Detect which cell encompasses the target text, then output its [x, y] center coordinate. 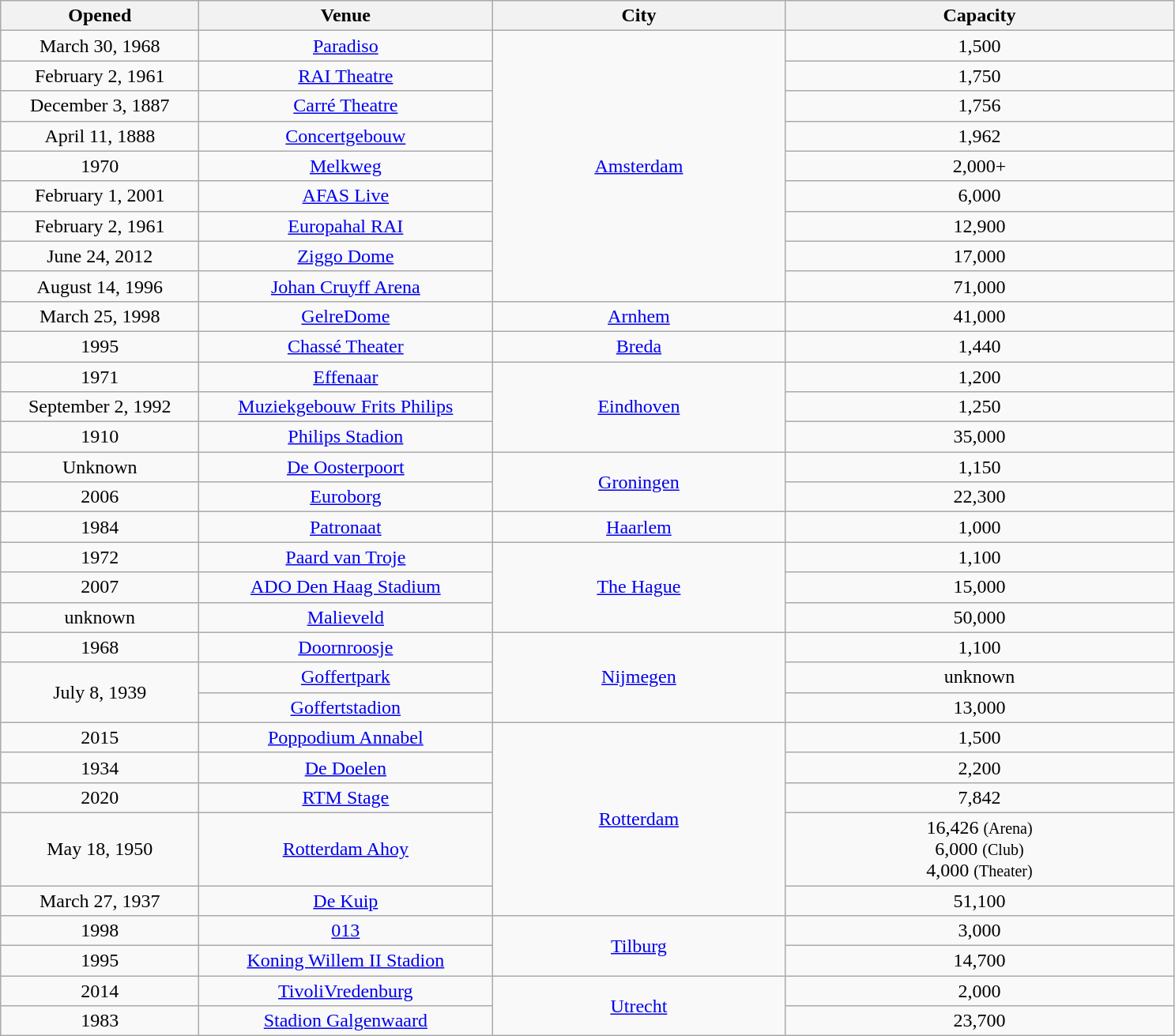
1,200 [980, 377]
Carré Theatre [346, 106]
September 2, 1992 [100, 407]
Poppodium Annabel [346, 737]
1,150 [980, 467]
March 30, 1968 [100, 46]
2015 [100, 737]
Rotterdam [638, 819]
71,000 [980, 286]
March 27, 1937 [100, 900]
Europahal RAI [346, 226]
23,700 [980, 1021]
Stadion Galgenwaard [346, 1021]
TivoliVredenburg [346, 991]
Goffertpark [346, 677]
April 11, 1888 [100, 136]
1970 [100, 166]
Euroborg [346, 497]
February 1, 2001 [100, 196]
2,000+ [980, 166]
ADO Den Haag Stadium [346, 587]
De Kuip [346, 900]
Goffertstadion [346, 707]
Paradiso [346, 46]
Arnhem [638, 316]
6,000 [980, 196]
2,000 [980, 991]
2007 [100, 587]
July 8, 1939 [100, 692]
Nijmegen [638, 677]
RAI Theatre [346, 76]
AFAS Live [346, 196]
1983 [100, 1021]
Haarlem [638, 527]
De Oosterpoort [346, 467]
Breda [638, 346]
Concertgebouw [346, 136]
Johan Cruyff Arena [346, 286]
De Doelen [346, 767]
51,100 [980, 900]
Paard van Troje [346, 557]
2,200 [980, 767]
December 3, 1887 [100, 106]
1910 [100, 437]
Philips Stadion [346, 437]
2014 [100, 991]
17,000 [980, 256]
Melkweg [346, 166]
Opened [100, 16]
Amsterdam [638, 166]
RTM Stage [346, 797]
7,842 [980, 797]
35,000 [980, 437]
2006 [100, 497]
1934 [100, 767]
June 24, 2012 [100, 256]
15,000 [980, 587]
1972 [100, 557]
March 25, 1998 [100, 316]
22,300 [980, 497]
Ziggo Dome [346, 256]
13,000 [980, 707]
1,440 [980, 346]
1998 [100, 931]
Eindhoven [638, 407]
1968 [100, 647]
Groningen [638, 482]
Effenaar [346, 377]
1,756 [980, 106]
41,000 [980, 316]
1984 [100, 527]
May 18, 1950 [100, 849]
Venue [346, 16]
1,250 [980, 407]
1,000 [980, 527]
2020 [100, 797]
1,750 [980, 76]
14,700 [980, 961]
16,426 (Arena)6,000 (Club)4,000 (Theater) [980, 849]
Capacity [980, 16]
1971 [100, 377]
Chassé Theater [346, 346]
50,000 [980, 617]
013 [346, 931]
1,962 [980, 136]
Tilburg [638, 946]
Unknown [100, 467]
Patronaat [346, 527]
GelreDome [346, 316]
Doornroosje [346, 647]
Koning Willem II Stadion [346, 961]
3,000 [980, 931]
12,900 [980, 226]
Utrecht [638, 1006]
Rotterdam Ahoy [346, 849]
City [638, 16]
Malieveld [346, 617]
August 14, 1996 [100, 286]
Muziekgebouw Frits Philips [346, 407]
The Hague [638, 587]
